Identify which cell holds the provided text, then report its (x, y) central coordinate. 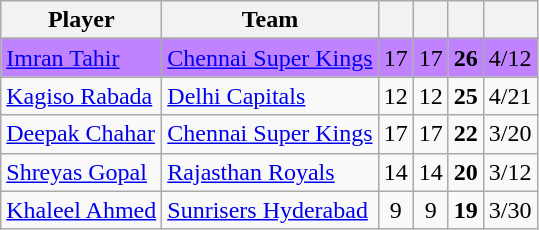
22 (466, 134)
26 (466, 58)
Shreyas Gopal (82, 172)
Deepak Chahar (82, 134)
Sunrisers Hyderabad (270, 210)
Rajasthan Royals (270, 172)
3/20 (510, 134)
4/12 (510, 58)
Team (270, 20)
3/30 (510, 210)
Khaleel Ahmed (82, 210)
25 (466, 96)
Player (82, 20)
Kagiso Rabada (82, 96)
19 (466, 210)
3/12 (510, 172)
20 (466, 172)
Imran Tahir (82, 58)
4/21 (510, 96)
Delhi Capitals (270, 96)
